From the cell containing the given text, extract its center point as (X, Y) coordinate. 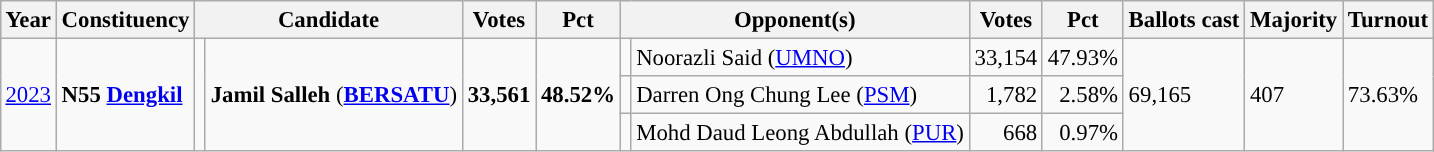
Mohd Daud Leong Abdullah (PUR) (800, 133)
69,165 (1184, 94)
33,154 (1006, 57)
Opponent(s) (794, 20)
Year (28, 20)
33,561 (498, 94)
48.52% (578, 94)
47.93% (1082, 57)
0.97% (1082, 133)
Turnout (1388, 20)
Majority (1294, 20)
73.63% (1388, 94)
Candidate (329, 20)
Constituency (125, 20)
Darren Ong Chung Lee (PSM) (800, 95)
668 (1006, 133)
407 (1294, 94)
1,782 (1006, 95)
N55 Dengkil (125, 94)
2023 (28, 94)
Jamil Salleh (BERSATU) (334, 94)
2.58% (1082, 95)
Ballots cast (1184, 20)
Noorazli Said (UMNO) (800, 57)
